Search for the cell housing the specified text and yield its [x, y] center coordinate. 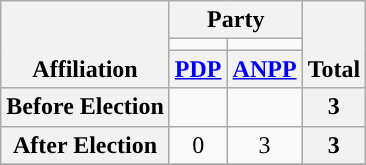
0 [198, 145]
Before Election [86, 107]
Party [236, 20]
PDP [198, 69]
Total [334, 44]
Affiliation [86, 44]
After Election [86, 145]
ANPP [264, 69]
